Return the [x, y] coordinate for the center point of the cell that contains the specified text.  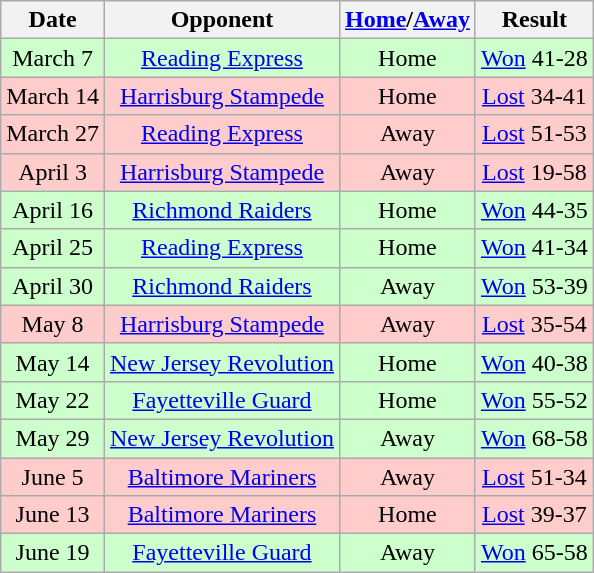
May 22 [53, 400]
Won 41-28 [534, 58]
Lost 35-54 [534, 324]
June 13 [53, 515]
Won 41-34 [534, 248]
March 7 [53, 58]
April 16 [53, 210]
Home/Away [407, 20]
Won 68-58 [534, 438]
April 3 [53, 172]
June 19 [53, 553]
Won 55-52 [534, 400]
Lost 34-41 [534, 96]
Lost 51-34 [534, 477]
Lost 19-58 [534, 172]
May 29 [53, 438]
March 14 [53, 96]
April 30 [53, 286]
May 8 [53, 324]
June 5 [53, 477]
April 25 [53, 248]
Won 40-38 [534, 362]
Won 65-58 [534, 553]
Result [534, 20]
Won 53-39 [534, 286]
Lost 39-37 [534, 515]
Lost 51-53 [534, 134]
May 14 [53, 362]
March 27 [53, 134]
Won 44-35 [534, 210]
Opponent [222, 20]
Date [53, 20]
